Scan for the cell matching the given text and deliver its [X, Y] coordinate at center. 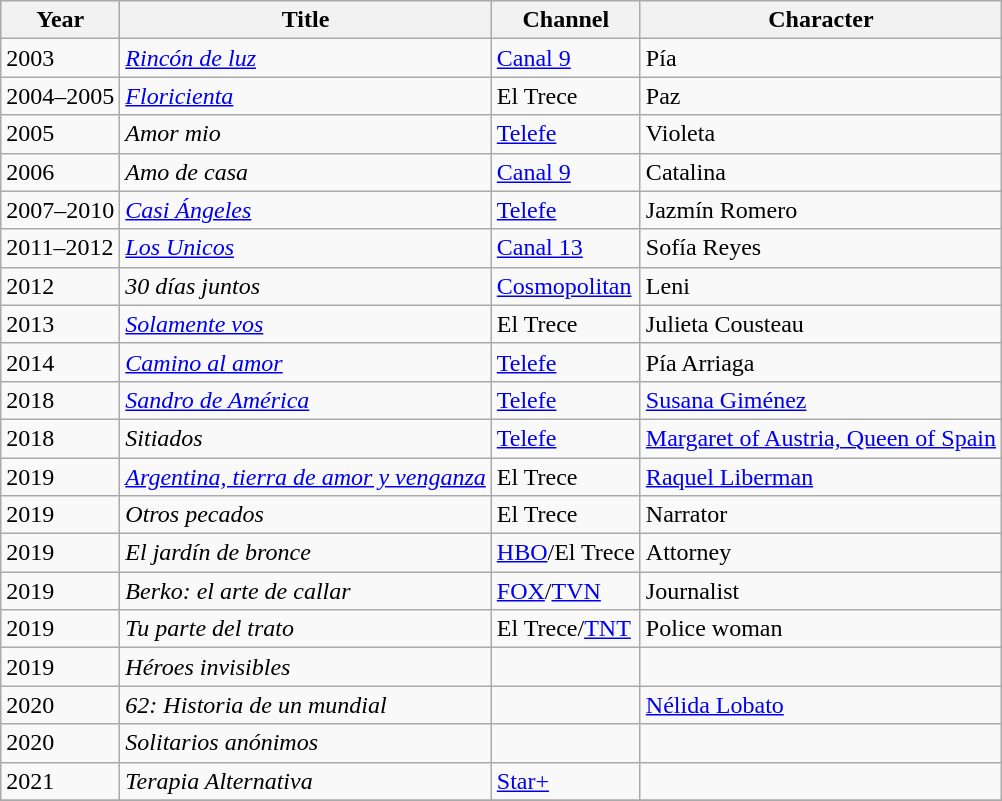
30 días juntos [306, 286]
Tu parte del trato [306, 629]
Amor mio [306, 134]
Casi Ángeles [306, 210]
2011–2012 [60, 248]
Nélida Lobato [820, 705]
Character [820, 20]
2014 [60, 362]
Susana Giménez [820, 400]
Attorney [820, 553]
Sandro de América [306, 400]
Journalist [820, 591]
Paz [820, 96]
Camino al amor [306, 362]
El jardín de bronce [306, 553]
Sitiados [306, 438]
HBO/El Trece [566, 553]
Otros pecados [306, 515]
Berko: el arte de callar [306, 591]
Solitarios anónimos [306, 743]
Pía Arriaga [820, 362]
Canal 13 [566, 248]
2007–2010 [60, 210]
Cosmopolitan [566, 286]
62: Historia de un mundial [306, 705]
Sofía Reyes [820, 248]
2021 [60, 781]
2003 [60, 58]
Channel [566, 20]
Police woman [820, 629]
Héroes invisibles [306, 667]
Terapia Alternativa [306, 781]
Violeta [820, 134]
Star+ [566, 781]
2012 [60, 286]
Title [306, 20]
Catalina [820, 172]
Floricienta [306, 96]
Jazmín Romero [820, 210]
Narrator [820, 515]
Year [60, 20]
El Trece/TNT [566, 629]
2006 [60, 172]
Pía [820, 58]
Rincón de luz [306, 58]
Raquel Liberman [820, 477]
Leni [820, 286]
Amo de casa [306, 172]
2013 [60, 324]
Argentina, tierra de amor y venganza [306, 477]
Julieta Cousteau [820, 324]
Solamente vos [306, 324]
Margaret of Austria, Queen of Spain [820, 438]
Los Unicos [306, 248]
FOX/TVN [566, 591]
2005 [60, 134]
2004–2005 [60, 96]
